From the cell containing the given text, extract its center point as (X, Y) coordinate. 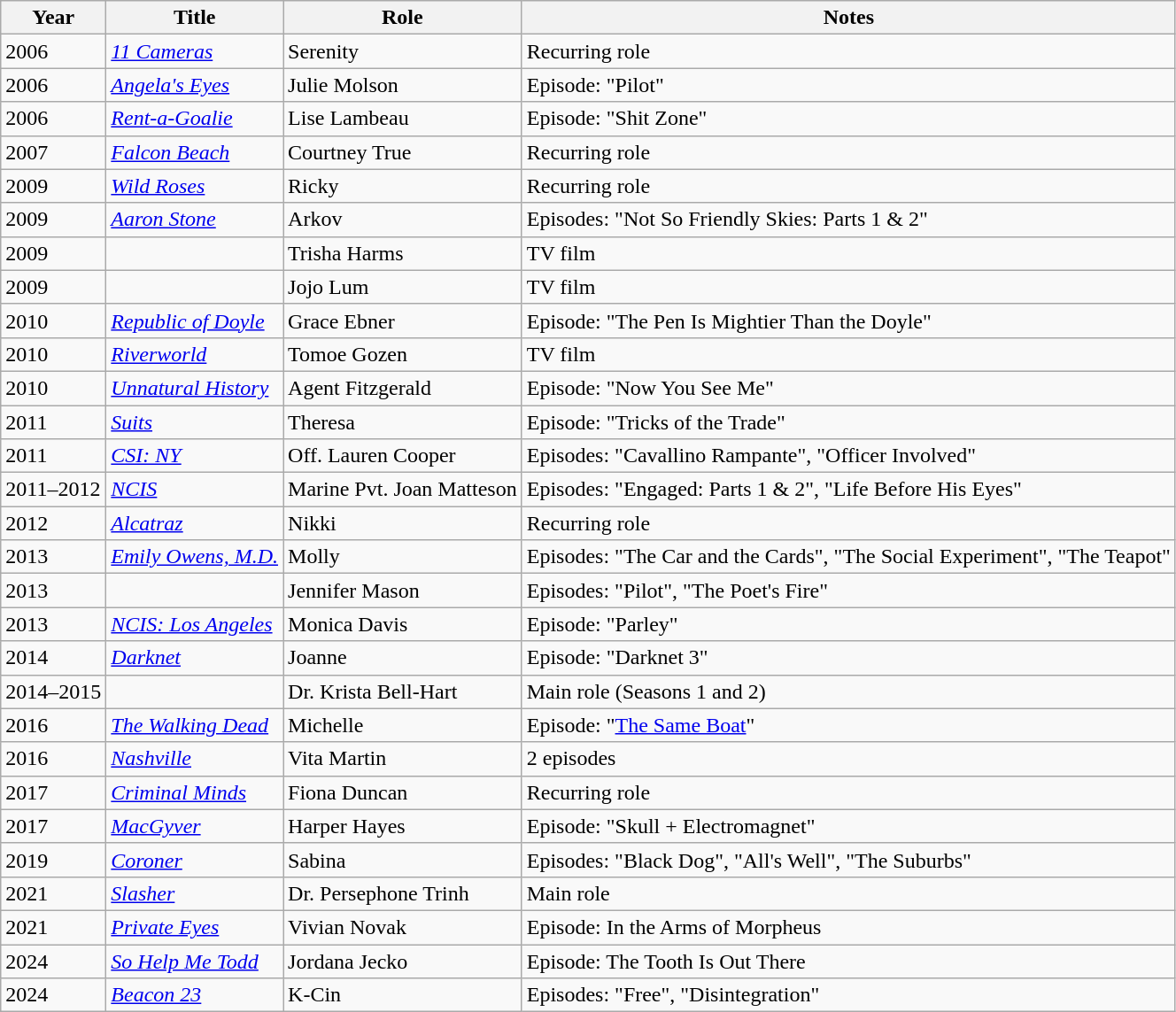
Aaron Stone (195, 220)
Episode: "The Same Boat" (848, 725)
Episode: "Shit Zone" (848, 119)
Role (403, 18)
Episode: "Tricks of the Trade" (848, 422)
Monica Davis (403, 624)
So Help Me Todd (195, 961)
Arkov (403, 220)
2019 (53, 860)
Episodes: "Not So Friendly Skies: Parts 1 & 2" (848, 220)
Episode: "Skull + Electromagnet" (848, 826)
Episode: "Pilot" (848, 85)
Episodes: "The Car and the Cards", "The Social Experiment", "The Teapot" (848, 557)
Molly (403, 557)
Jojo Lum (403, 287)
2014 (53, 658)
2007 (53, 152)
2014–2015 (53, 691)
Episode: The Tooth Is Out There (848, 961)
Jennifer Mason (403, 591)
Episode: "The Pen Is Mightier Than the Doyle" (848, 321)
Courtney True (403, 152)
Rent-a-Goalie (195, 119)
Unnatural History (195, 388)
Episodes: "Free", "Disintegration" (848, 995)
Episodes: "Pilot", "The Poet's Fire" (848, 591)
Year (53, 18)
Episode: "Now You See Me" (848, 388)
Vivian Novak (403, 927)
Beacon 23 (195, 995)
Lise Lambeau (403, 119)
MacGyver (195, 826)
Suits (195, 422)
Slasher (195, 893)
Michelle (403, 725)
Ricky (403, 186)
Episode: "Parley" (848, 624)
Coroner (195, 860)
NCIS: Los Angeles (195, 624)
Joanne (403, 658)
Angela's Eyes (195, 85)
Episodes: "Cavallino Rampante", "Officer Involved" (848, 456)
Harper Hayes (403, 826)
Vita Martin (403, 759)
Alcatraz (195, 523)
Republic of Doyle (195, 321)
Tomoe Gozen (403, 354)
Title (195, 18)
K-Cin (403, 995)
Emily Owens, M.D. (195, 557)
The Walking Dead (195, 725)
Nashville (195, 759)
Episodes: "Engaged: Parts 1 & 2", "Life Before His Eyes" (848, 490)
2011–2012 (53, 490)
Notes (848, 18)
Main role (848, 893)
Off. Lauren Cooper (403, 456)
11 Cameras (195, 51)
Agent Fitzgerald (403, 388)
NCIS (195, 490)
2012 (53, 523)
Marine Pvt. Joan Matteson (403, 490)
Episode: In the Arms of Morpheus (848, 927)
Sabina (403, 860)
2 episodes (848, 759)
Serenity (403, 51)
Trisha Harms (403, 253)
Darknet (195, 658)
Main role (Seasons 1 and 2) (848, 691)
Grace Ebner (403, 321)
Nikki (403, 523)
Dr. Persephone Trinh (403, 893)
Falcon Beach (195, 152)
Fiona Duncan (403, 792)
Episode: "Darknet 3" (848, 658)
Julie Molson (403, 85)
Wild Roses (195, 186)
Jordana Jecko (403, 961)
Episodes: "Black Dog", "All's Well", "The Suburbs" (848, 860)
Riverworld (195, 354)
Private Eyes (195, 927)
Dr. Krista Bell-Hart (403, 691)
CSI: NY (195, 456)
Theresa (403, 422)
Criminal Minds (195, 792)
